For the text-containing cell, return its midpoint in [X, Y] coordinate format. 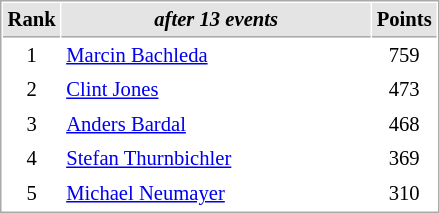
Anders Bardal [216, 124]
Clint Jones [216, 90]
3 [32, 124]
310 [404, 194]
Points [404, 20]
1 [32, 56]
Michael Neumayer [216, 194]
after 13 events [216, 20]
Marcin Bachleda [216, 56]
Stefan Thurnbichler [216, 158]
468 [404, 124]
Rank [32, 20]
759 [404, 56]
4 [32, 158]
369 [404, 158]
5 [32, 194]
473 [404, 90]
2 [32, 90]
